Capture the cell that displays the provided text and extract its (x, y) central coordinate. 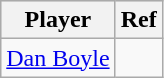
Player (58, 20)
Dan Boyle (58, 58)
Ref (138, 20)
